Return the (x, y) coordinate for the center point of the cell that contains the specified text.  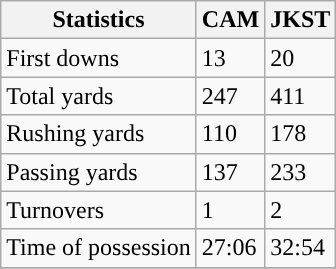
233 (300, 172)
JKST (300, 20)
411 (300, 96)
CAM (230, 20)
247 (230, 96)
Passing yards (99, 172)
First downs (99, 58)
Turnovers (99, 210)
Statistics (99, 20)
32:54 (300, 248)
178 (300, 134)
137 (230, 172)
27:06 (230, 248)
Rushing yards (99, 134)
Total yards (99, 96)
Time of possession (99, 248)
110 (230, 134)
20 (300, 58)
13 (230, 58)
2 (300, 210)
1 (230, 210)
